Determine the (x, y) coordinate at the center of the cell enclosing the given text.  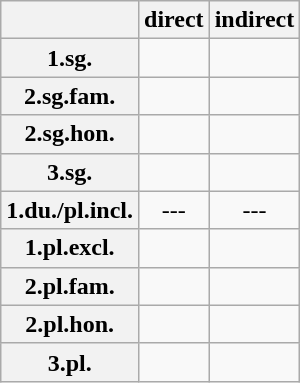
direct (174, 20)
1.pl.excl. (70, 248)
2.sg.hon. (70, 134)
2.pl.hon. (70, 324)
2.pl.fam. (70, 286)
2.sg.fam. (70, 96)
3.pl. (70, 362)
indirect (254, 20)
1.du./pl.incl. (70, 210)
3.sg. (70, 172)
1.sg. (70, 58)
